Determine the (x, y) coordinate at the center of the cell enclosing the given text.  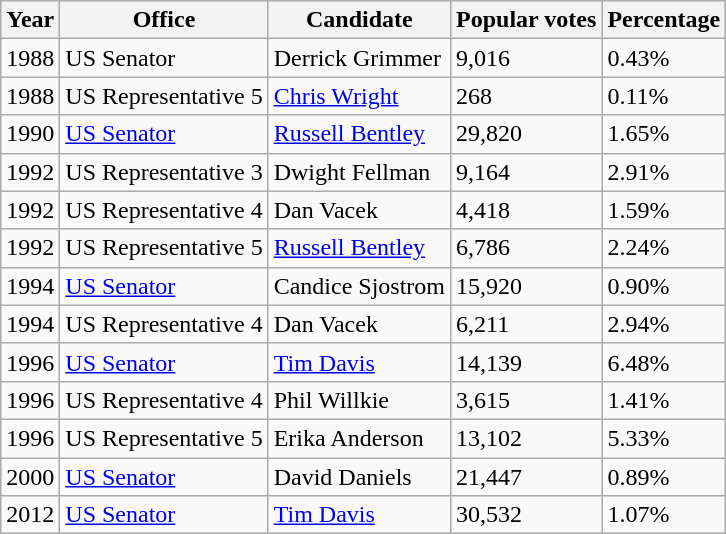
1.59% (664, 210)
David Daniels (359, 477)
Phil Willkie (359, 400)
Erika Anderson (359, 438)
1.41% (664, 400)
2000 (30, 477)
1990 (30, 134)
9,164 (526, 172)
Popular votes (526, 20)
5.33% (664, 438)
29,820 (526, 134)
6,211 (526, 324)
15,920 (526, 286)
6.48% (664, 362)
0.90% (664, 286)
9,016 (526, 58)
4,418 (526, 210)
Candice Sjostrom (359, 286)
0.43% (664, 58)
268 (526, 96)
1.07% (664, 515)
Percentage (664, 20)
Office (164, 20)
30,532 (526, 515)
Candidate (359, 20)
0.89% (664, 477)
1.65% (664, 134)
2012 (30, 515)
3,615 (526, 400)
0.11% (664, 96)
Derrick Grimmer (359, 58)
Dwight Fellman (359, 172)
2.24% (664, 248)
2.94% (664, 324)
21,447 (526, 477)
2.91% (664, 172)
6,786 (526, 248)
Year (30, 20)
14,139 (526, 362)
Chris Wright (359, 96)
US Representative 3 (164, 172)
13,102 (526, 438)
